Determine the [x, y] coordinate at the center of the cell enclosing the given text.  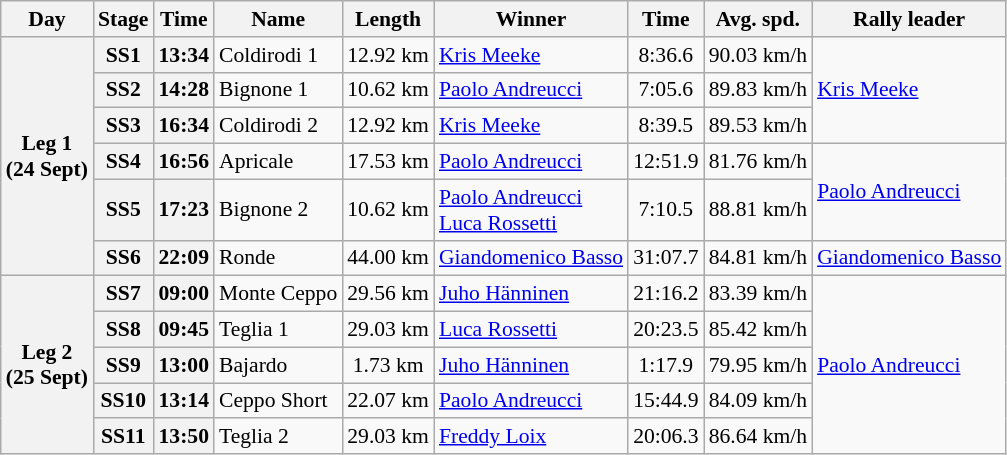
Rally leader [909, 19]
7:05.6 [666, 90]
Bajardo [278, 365]
89.53 km/h [758, 126]
Coldirodi 2 [278, 126]
SS3 [123, 126]
8:36.6 [666, 55]
SS2 [123, 90]
13:14 [184, 401]
31:07.7 [666, 258]
Length [388, 19]
Apricale [278, 162]
13:34 [184, 55]
7:10.5 [666, 210]
Name [278, 19]
Coldirodi 1 [278, 55]
81.76 km/h [758, 162]
17:23 [184, 210]
Monte Ceppo [278, 294]
17.53 km [388, 162]
84.81 km/h [758, 258]
Ronde [278, 258]
Bignone 1 [278, 90]
Winner [531, 19]
90.03 km/h [758, 55]
SS7 [123, 294]
Freddy Loix [531, 437]
84.09 km/h [758, 401]
15:44.9 [666, 401]
88.81 km/h [758, 210]
16:34 [184, 126]
Teglia 2 [278, 437]
Leg 2(25 Sept) [47, 365]
13:50 [184, 437]
12:51.9 [666, 162]
Stage [123, 19]
20:23.5 [666, 330]
Day [47, 19]
Avg. spd. [758, 19]
1.73 km [388, 365]
SS10 [123, 401]
1:17.9 [666, 365]
21:16.2 [666, 294]
13:00 [184, 365]
SS5 [123, 210]
8:39.5 [666, 126]
Luca Rossetti [531, 330]
Paolo Andreucci Luca Rossetti [531, 210]
SS8 [123, 330]
85.42 km/h [758, 330]
SS11 [123, 437]
79.95 km/h [758, 365]
SS6 [123, 258]
14:28 [184, 90]
09:45 [184, 330]
16:56 [184, 162]
Teglia 1 [278, 330]
SS9 [123, 365]
89.83 km/h [758, 90]
86.64 km/h [758, 437]
Ceppo Short [278, 401]
20:06.3 [666, 437]
22:09 [184, 258]
83.39 km/h [758, 294]
SS4 [123, 162]
44.00 km [388, 258]
22.07 km [388, 401]
29.56 km [388, 294]
Bignone 2 [278, 210]
Leg 1(24 Sept) [47, 156]
09:00 [184, 294]
SS1 [123, 55]
